Identify which cell holds the provided text, then report its [x, y] central coordinate. 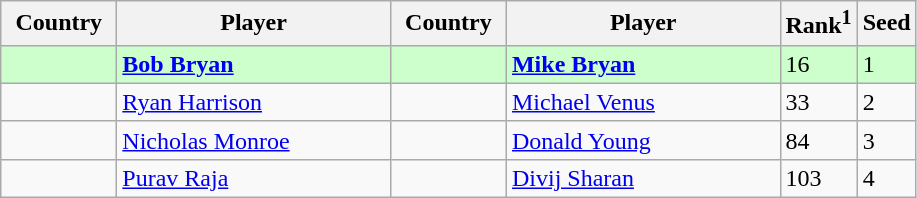
16 [818, 64]
Purav Raja [254, 178]
33 [818, 102]
3 [886, 140]
Nicholas Monroe [254, 140]
84 [818, 140]
Bob Bryan [254, 64]
Donald Young [643, 140]
Ryan Harrison [254, 102]
Rank1 [818, 24]
1 [886, 64]
103 [818, 178]
Seed [886, 24]
2 [886, 102]
Mike Bryan [643, 64]
Divij Sharan [643, 178]
4 [886, 178]
Michael Venus [643, 102]
